Find where the given text appears and provide that cell's center as [X, Y] coordinate. 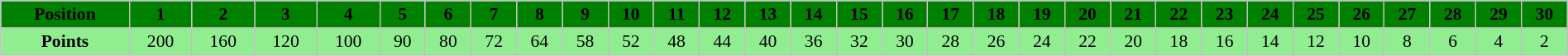
Points [65, 41]
5 [402, 15]
100 [348, 41]
9 [586, 15]
21 [1133, 15]
1 [160, 15]
17 [951, 15]
80 [448, 41]
3 [286, 15]
58 [586, 41]
72 [495, 41]
15 [858, 15]
27 [1408, 15]
90 [402, 41]
13 [767, 15]
23 [1224, 15]
7 [495, 15]
40 [767, 41]
25 [1315, 15]
200 [160, 41]
11 [676, 15]
64 [539, 41]
120 [286, 41]
44 [723, 41]
52 [630, 41]
32 [858, 41]
48 [676, 41]
Position [65, 15]
160 [223, 41]
36 [814, 41]
19 [1042, 15]
29 [1499, 15]
